Locate the cell with the specified text and output its [x, y] center coordinate. 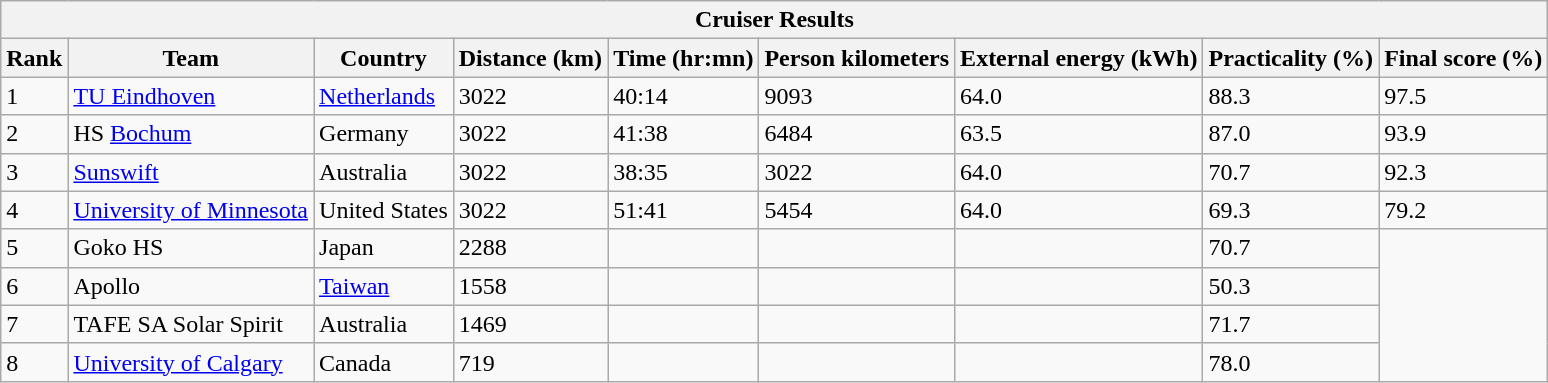
Rank [34, 58]
7 [34, 324]
Country [384, 58]
United States [384, 210]
Taiwan [384, 286]
1 [34, 96]
Team [191, 58]
Practicality (%) [1291, 58]
87.0 [1291, 134]
3 [34, 172]
97.5 [1464, 96]
Apollo [191, 286]
4 [34, 210]
88.3 [1291, 96]
79.2 [1464, 210]
2 [34, 134]
6 [34, 286]
Japan [384, 248]
Netherlands [384, 96]
5454 [857, 210]
HS Bochum [191, 134]
2288 [530, 248]
78.0 [1291, 362]
Germany [384, 134]
Final score (%) [1464, 58]
Sunswift [191, 172]
TAFE SA Solar Spirit [191, 324]
93.9 [1464, 134]
5 [34, 248]
Canada [384, 362]
6484 [857, 134]
1469 [530, 324]
63.5 [1079, 134]
38:35 [684, 172]
External energy (kWh) [1079, 58]
Goko HS [191, 248]
Time (hr:mn) [684, 58]
Person kilometers [857, 58]
41:38 [684, 134]
40:14 [684, 96]
71.7 [1291, 324]
8 [34, 362]
University of Minnesota [191, 210]
719 [530, 362]
University of Calgary [191, 362]
51:41 [684, 210]
69.3 [1291, 210]
92.3 [1464, 172]
TU Eindhoven [191, 96]
9093 [857, 96]
50.3 [1291, 286]
Distance (km) [530, 58]
1558 [530, 286]
Cruiser Results [774, 20]
